Scan for the cell matching the given text and deliver its [x, y] coordinate at center. 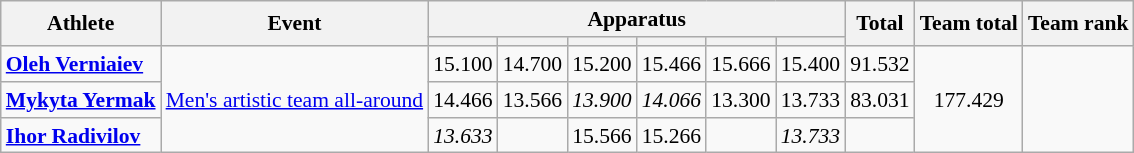
Event [295, 24]
Apparatus [636, 19]
14.066 [672, 100]
15.400 [810, 64]
13.566 [532, 100]
91.532 [880, 64]
15.466 [672, 64]
177.429 [969, 100]
13.733 [810, 100]
15.666 [740, 64]
Oleh Verniaiev [81, 64]
Total [880, 24]
83.031 [880, 100]
Athlete [81, 24]
14.700 [532, 64]
15.100 [462, 64]
Team rank [1078, 24]
Team total [969, 24]
13.900 [602, 100]
15.200 [602, 64]
13.300 [740, 100]
Men's artistic team all-around [295, 100]
Mykyta Yermak [81, 100]
14.466 [462, 100]
